For the text-containing cell, return its midpoint in (x, y) coordinate format. 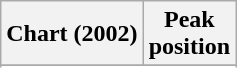
Chart (2002) (72, 34)
Peak position (189, 34)
